From the cell containing the given text, extract its center point as [x, y] coordinate. 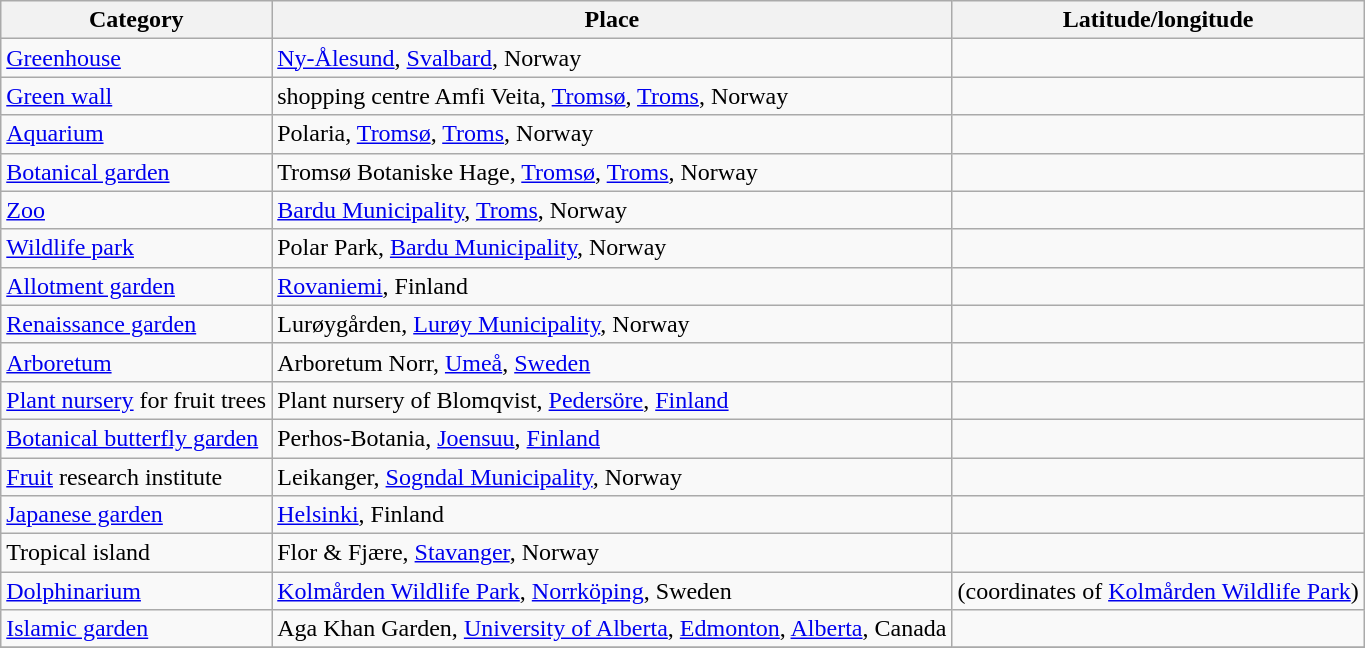
Polaria, Tromsø, Troms, Norway [612, 134]
Zoo [136, 210]
Tropical island [136, 553]
Lurøygården, Lurøy Municipality, Norway [612, 324]
Category [136, 20]
Polar Park, Bardu Municipality, Norway [612, 248]
Leikanger, Sogndal Municipality, Norway [612, 477]
Plant nursery of Blomqvist, Pedersöre, Finland [612, 400]
Plant nursery for fruit trees [136, 400]
Aquarium [136, 134]
Helsinki, Finland [612, 515]
Latitude/longitude [1158, 20]
Japanese garden [136, 515]
shopping centre Amfi Veita, Tromsø, Troms, Norway [612, 96]
Bardu Municipality, Troms, Norway [612, 210]
Arboretum Norr, Umeå, Sweden [612, 362]
Wildlife park [136, 248]
Perhos-Botania, Joensuu, Finland [612, 438]
Place [612, 20]
Renaissance garden [136, 324]
Rovaniemi, Finland [612, 286]
(coordinates of Kolmården Wildlife Park) [1158, 591]
Dolphinarium [136, 591]
Botanical garden [136, 172]
Botanical butterfly garden [136, 438]
Green wall [136, 96]
Kolmården Wildlife Park, Norrköping, Sweden [612, 591]
Fruit research institute [136, 477]
Flor & Fjære, Stavanger, Norway [612, 553]
Aga Khan Garden, University of Alberta, Edmonton, Alberta, Canada [612, 629]
Ny-Ålesund, Svalbard, Norway [612, 58]
Greenhouse [136, 58]
Tromsø Botaniske Hage, Tromsø, Troms, Norway [612, 172]
Islamic garden [136, 629]
Allotment garden [136, 286]
Arboretum [136, 362]
